Find where the given text appears and provide that cell's center as [X, Y] coordinate. 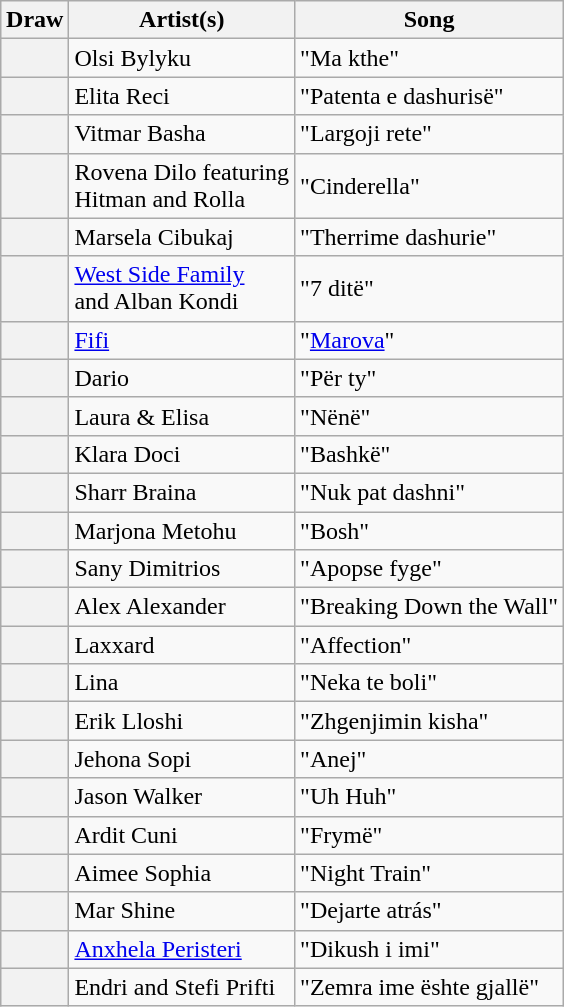
Artist(s) [182, 20]
"Therrime dashurie" [430, 237]
Sharr Braina [182, 492]
"Bosh" [430, 531]
"Ma kthe" [430, 58]
"7 ditë" [430, 288]
"Anej" [430, 759]
"Nuk pat dashni" [430, 492]
"Night Train" [430, 873]
Lina [182, 683]
"Neka te boli" [430, 683]
"Uh Huh" [430, 797]
Draw [35, 20]
West Side Familyand Alban Kondi [182, 288]
"Breaking Down the Wall" [430, 607]
Olsi Bylyku [182, 58]
"Dejarte atrás" [430, 911]
"Largoji rete" [430, 134]
Rovena Dilo featuringHitman and Rolla [182, 186]
Laxxard [182, 645]
"Nënë" [430, 416]
Dario [182, 378]
Klara Doci [182, 454]
Sany Dimitrios [182, 569]
Vitmar Basha [182, 134]
Laura & Elisa [182, 416]
Ardit Cuni [182, 835]
Alex Alexander [182, 607]
Mar Shine [182, 911]
"Marova" [430, 340]
"Zemra ime ështe gjallë" [430, 987]
Anxhela Peristeri [182, 949]
Erik Lloshi [182, 721]
"Frymë" [430, 835]
Jehona Sopi [182, 759]
"Zhgenjimin kisha" [430, 721]
"Për ty" [430, 378]
Fifi [182, 340]
Song [430, 20]
"Apopse fyge" [430, 569]
Endri and Stefi Prifti [182, 987]
"Affection" [430, 645]
"Cinderella" [430, 186]
"Patenta e dashurisë" [430, 96]
"Dikush i imi" [430, 949]
Marjona Metohu [182, 531]
Aimee Sophia [182, 873]
Elita Reci [182, 96]
"Bashkë" [430, 454]
Marsela Cibukaj [182, 237]
Jason Walker [182, 797]
